Return (X, Y) of the center of cell containing provided text 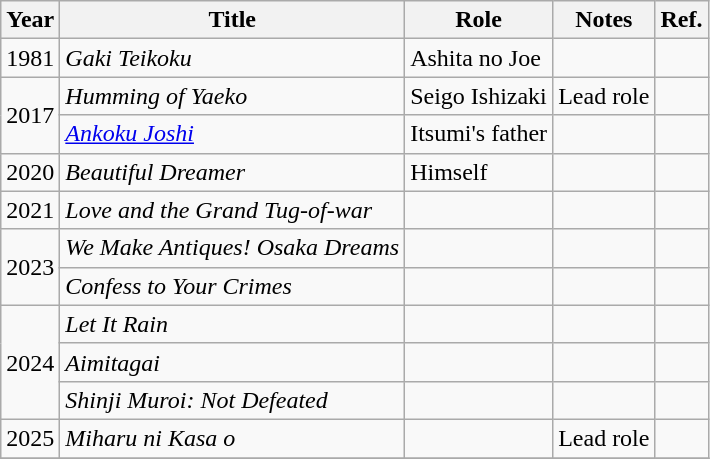
We Make Antiques! Osaka Dreams (232, 248)
Notes (604, 20)
Ashita no Joe (479, 58)
Miharu ni Kasa o (232, 438)
2023 (30, 267)
Ankoku Joshi (232, 134)
Himself (479, 172)
Ref. (682, 20)
Love and the Grand Tug-of-war (232, 210)
Seigo Ishizaki (479, 96)
2017 (30, 115)
Year (30, 20)
Title (232, 20)
2025 (30, 438)
Humming of Yaeko (232, 96)
2024 (30, 362)
Shinji Muroi: Not Defeated (232, 400)
Confess to Your Crimes (232, 286)
Itsumi's father (479, 134)
Beautiful Dreamer (232, 172)
2021 (30, 210)
Let It Rain (232, 324)
Aimitagai (232, 362)
2020 (30, 172)
1981 (30, 58)
Role (479, 20)
Gaki Teikoku (232, 58)
